Provide the (x, y) coordinate of the cell's center where the given text is located.  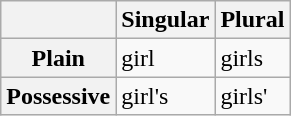
girls (252, 58)
Plain (58, 58)
Singular (166, 20)
Plural (252, 20)
girl (166, 58)
Possessive (58, 96)
girl's (166, 96)
girls' (252, 96)
